Capture the cell that displays the provided text and extract its [x, y] central coordinate. 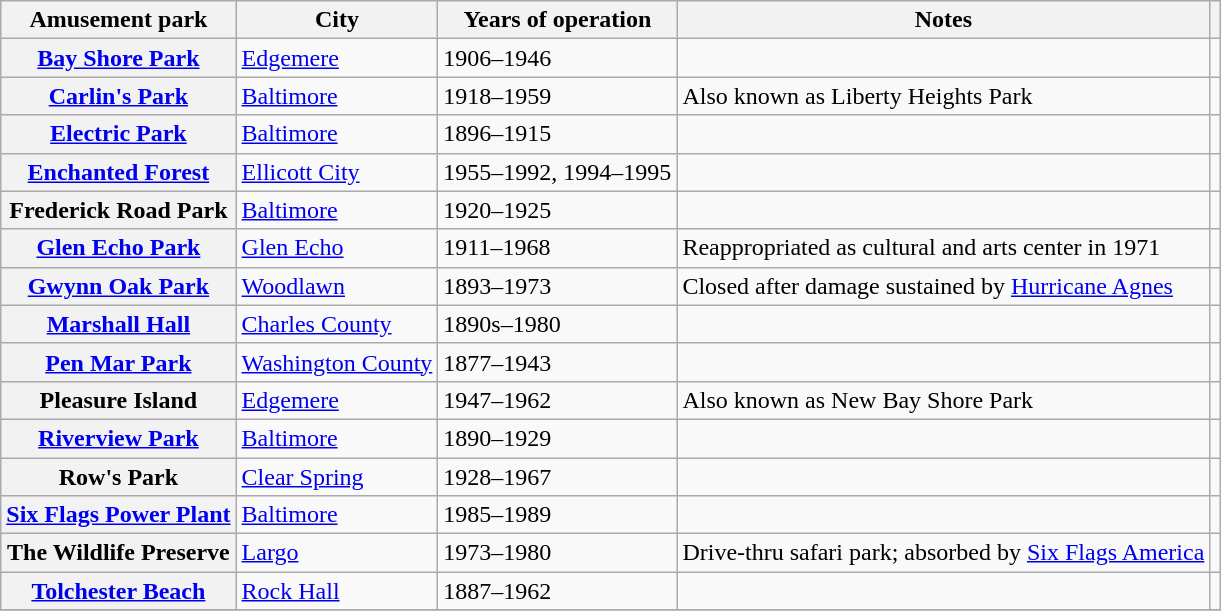
1973–1980 [558, 553]
Frederick Road Park [118, 210]
1955–1992, 1994–1995 [558, 172]
Drive-thru safari park; absorbed by Six Flags America [944, 553]
1887–1962 [558, 591]
1890s–1980 [558, 324]
1893–1973 [558, 286]
Electric Park [118, 134]
1928–1967 [558, 477]
Clear Spring [337, 477]
City [337, 20]
Ellicott City [337, 172]
Amusement park [118, 20]
Closed after damage sustained by Hurricane Agnes [944, 286]
Largo [337, 553]
Row's Park [118, 477]
1877–1943 [558, 362]
The Wildlife Preserve [118, 553]
1920–1925 [558, 210]
1918–1959 [558, 96]
Reappropriated as cultural and arts center in 1971 [944, 248]
Years of operation [558, 20]
Washington County [337, 362]
Glen Echo [337, 248]
Six Flags Power Plant [118, 515]
1985–1989 [558, 515]
Rock Hall [337, 591]
Woodlawn [337, 286]
1947–1962 [558, 400]
Marshall Hall [118, 324]
1896–1915 [558, 134]
Tolchester Beach [118, 591]
1906–1946 [558, 58]
Pleasure Island [118, 400]
Carlin's Park [118, 96]
Notes [944, 20]
Glen Echo Park [118, 248]
Riverview Park [118, 438]
Charles County [337, 324]
Enchanted Forest [118, 172]
1911–1968 [558, 248]
Gwynn Oak Park [118, 286]
Bay Shore Park [118, 58]
Also known as Liberty Heights Park [944, 96]
Also known as New Bay Shore Park [944, 400]
1890–1929 [558, 438]
Pen Mar Park [118, 362]
